Pinpoint the cell where the given text exists, returning its [x, y] midpoint coordinate. 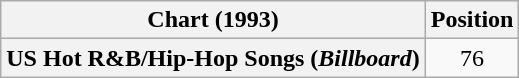
Position [472, 20]
US Hot R&B/Hip-Hop Songs (Billboard) [213, 58]
76 [472, 58]
Chart (1993) [213, 20]
